Find where the given text appears and provide that cell's center as (x, y) coordinate. 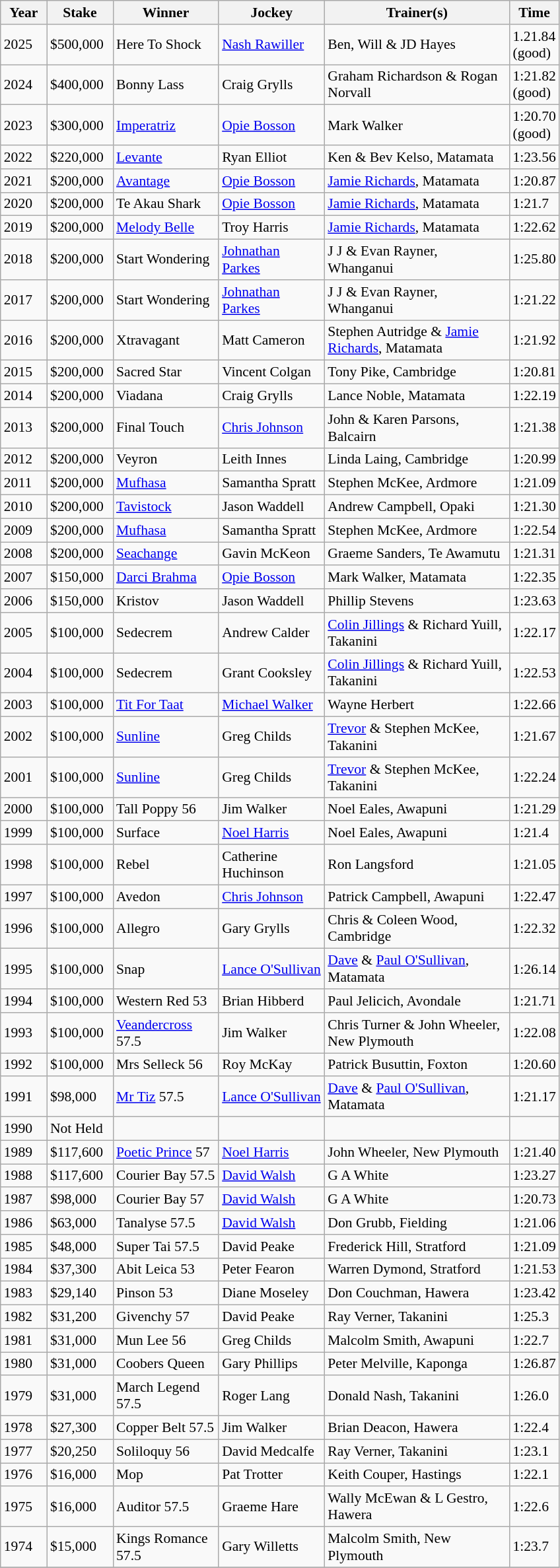
Givenchy 57 (166, 1317)
Soliloquy 56 (166, 1451)
1:21.53 (534, 1270)
1:21.38 (534, 428)
2007 (24, 578)
1:21.29 (534, 809)
1983 (24, 1293)
1975 (24, 1507)
1:21.4 (534, 833)
Seachange (166, 554)
Gavin McKeon (271, 554)
1:21.06 (534, 1223)
March Legend 57.5 (166, 1396)
Brian Hibberd (271, 1001)
1987 (24, 1200)
Catherine Huchinson (271, 865)
Auditor 57.5 (166, 1507)
Paul Jelicich, Avondale (417, 1001)
2012 (24, 460)
1995 (24, 969)
1992 (24, 1065)
Levante (166, 157)
Mrs Selleck 56 (166, 1065)
Mun Lee 56 (166, 1340)
Pinson 53 (166, 1293)
Avantage (166, 181)
2024 (24, 85)
1:22.24 (534, 778)
Don Grubb, Fielding (417, 1223)
1:22.08 (534, 1033)
Tony Pike, Cambridge (417, 372)
Final Touch (166, 428)
Warren Dymond, Stratford (417, 1270)
Copper Belt 57.5 (166, 1428)
$500,000 (80, 45)
Stephen Autridge & Jamie Richards, Matamata (417, 341)
1:21.7 (534, 204)
2004 (24, 673)
1:21.22 (534, 300)
$37,300 (80, 1270)
Ben, Will & JD Hayes (417, 45)
Winner (166, 13)
1:21.92 (534, 341)
Chris Turner & John Wheeler, New Plymouth (417, 1033)
Super Tai 57.5 (166, 1246)
1:22.19 (534, 396)
2006 (24, 601)
1997 (24, 897)
1.21.84 (good) (534, 45)
2021 (24, 181)
Not Held (80, 1129)
Chris & Coleen Wood, Cambridge (417, 928)
2017 (24, 300)
2002 (24, 737)
1981 (24, 1340)
Patrick Busuttin, Foxton (417, 1065)
1:21.67 (534, 737)
1:23.1 (534, 1451)
1:22.66 (534, 705)
Brian Deacon, Hawera (417, 1428)
2023 (24, 125)
Avedon (166, 897)
$63,000 (80, 1223)
1:23.56 (534, 157)
2013 (24, 428)
2025 (24, 45)
Malcolm Smith, New Plymouth (417, 1548)
Tanalyse 57.5 (166, 1223)
2022 (24, 157)
Wally McEwan & L Gestro, Hawera (417, 1507)
1:22.4 (534, 1428)
David Medcalfe (271, 1451)
Jockey (271, 13)
Phillip Stevens (417, 601)
1982 (24, 1317)
1:21.31 (534, 554)
1:26.0 (534, 1396)
Allegro (166, 928)
1989 (24, 1152)
2020 (24, 204)
Gary Grylls (271, 928)
1:20.60 (534, 1065)
Tall Poppy 56 (166, 809)
1974 (24, 1548)
2003 (24, 705)
Graeme Sanders, Te Awamutu (417, 554)
1988 (24, 1176)
Matt Cameron (271, 341)
$27,300 (80, 1428)
2010 (24, 507)
$400,000 (80, 85)
Bonny Lass (166, 85)
Abit Leica 53 (166, 1270)
Rebel (166, 865)
2016 (24, 341)
Stake (80, 13)
2015 (24, 372)
Te Akau Shark (166, 204)
1:22.53 (534, 673)
Grant Cooksley (271, 673)
1:26.87 (534, 1364)
Michael Walker (271, 705)
1:23.42 (534, 1293)
1:22.7 (534, 1340)
1:21.30 (534, 507)
Imperatriz (166, 125)
2019 (24, 228)
Viadana (166, 396)
2014 (24, 396)
$20,250 (80, 1451)
$31,200 (80, 1317)
Roy McKay (271, 1065)
John Wheeler, New Plymouth (417, 1152)
Kings Romance 57.5 (166, 1548)
1999 (24, 833)
Darci Brahma (166, 578)
Donald Nash, Takanini (417, 1396)
2005 (24, 632)
1:25.80 (534, 260)
2009 (24, 530)
1976 (24, 1475)
1:20.70 (good) (534, 125)
Trainer(s) (417, 13)
1:20.99 (534, 460)
Ryan Elliot (271, 157)
Surface (166, 833)
Gary Phillips (271, 1364)
$48,000 (80, 1246)
$29,140 (80, 1293)
Graham Richardson & Rogan Norvall (417, 85)
1991 (24, 1097)
1:20.87 (534, 181)
1:22.1 (534, 1475)
2008 (24, 554)
1:20.81 (534, 372)
Pat Trotter (271, 1475)
1977 (24, 1451)
Patrick Campbell, Awapuni (417, 897)
1:21.82 (good) (534, 85)
Kristov (166, 601)
Sacred Star (166, 372)
1:21.40 (534, 1152)
1998 (24, 865)
Veyron (166, 460)
Andrew Calder (271, 632)
Here To Shock (166, 45)
Vincent Colgan (271, 372)
Snap (166, 969)
Year (24, 13)
1993 (24, 1033)
1986 (24, 1223)
Veandercross 57.5 (166, 1033)
$220,000 (80, 157)
$15,000 (80, 1548)
Xtravagant (166, 341)
Don Couchman, Hawera (417, 1293)
1984 (24, 1270)
1:23.27 (534, 1176)
Tit For Taat (166, 705)
1:21.05 (534, 865)
1980 (24, 1364)
Keith Couper, Hastings (417, 1475)
1979 (24, 1396)
1:22.47 (534, 897)
1978 (24, 1428)
1:22.62 (534, 228)
Diane Moseley (271, 1293)
1:20.73 (534, 1200)
Courier Bay 57 (166, 1200)
Time (534, 13)
Andrew Campbell, Opaki (417, 507)
Leith Innes (271, 460)
Ron Langsford (417, 865)
1:26.14 (534, 969)
Mop (166, 1475)
$300,000 (80, 125)
1:25.3 (534, 1317)
1:22.17 (534, 632)
1:21.17 (534, 1097)
Mr Tiz 57.5 (166, 1097)
Nash Rawiller (271, 45)
Ken & Bev Kelso, Matamata (417, 157)
Wayne Herbert (417, 705)
Frederick Hill, Stratford (417, 1246)
1:21.71 (534, 1001)
Malcolm Smith, Awapuni (417, 1340)
Roger Lang (271, 1396)
Graeme Hare (271, 1507)
Coobers Queen (166, 1364)
2000 (24, 809)
Peter Melville, Kaponga (417, 1364)
John & Karen Parsons, Balcairn (417, 428)
1:23.63 (534, 601)
1985 (24, 1246)
Troy Harris (271, 228)
Lance Noble, Matamata (417, 396)
1:23.7 (534, 1548)
Gary Willetts (271, 1548)
Western Red 53 (166, 1001)
Mark Walker (417, 125)
Melody Belle (166, 228)
Poetic Prince 57 (166, 1152)
1:22.32 (534, 928)
1990 (24, 1129)
1994 (24, 1001)
1:22.35 (534, 578)
2011 (24, 483)
1:22.54 (534, 530)
Mark Walker, Matamata (417, 578)
1:22.6 (534, 1507)
Peter Fearon (271, 1270)
1996 (24, 928)
2018 (24, 260)
Tavistock (166, 507)
2001 (24, 778)
Courier Bay 57.5 (166, 1176)
Linda Laing, Cambridge (417, 460)
